Return the [x, y] coordinate for the center point of the cell that contains the specified text.  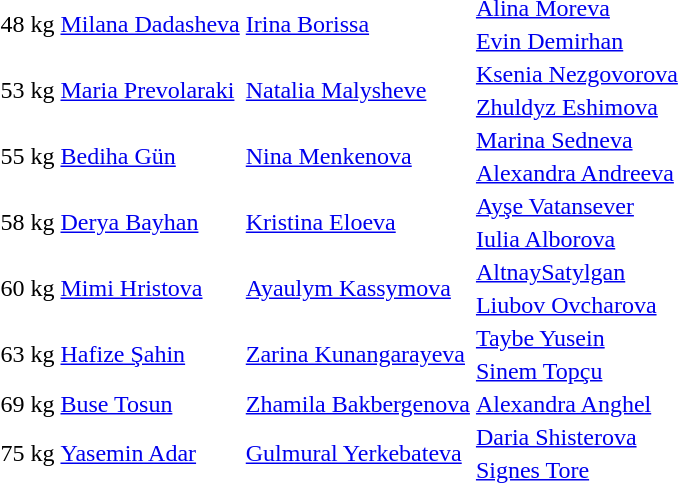
Zarina Kunangarayeva [358, 354]
Natalia Malysheve [358, 90]
Derya Bayhan [150, 222]
Hafize Şahin [150, 354]
Buse Tosun [150, 404]
Ayaulym Kassymova [358, 288]
Bediha Gün [150, 156]
Kristina Eloeva [358, 222]
Zhamila Bakbergenova [358, 404]
Nina Menkenova [358, 156]
Mimi Hristova [150, 288]
Maria Prevolaraki [150, 90]
